For the text-containing cell, return its midpoint in [X, Y] coordinate format. 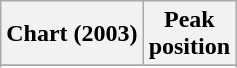
Chart (2003) [72, 34]
Peakposition [189, 34]
